Locate the cell with the specified text and output its (x, y) center coordinate. 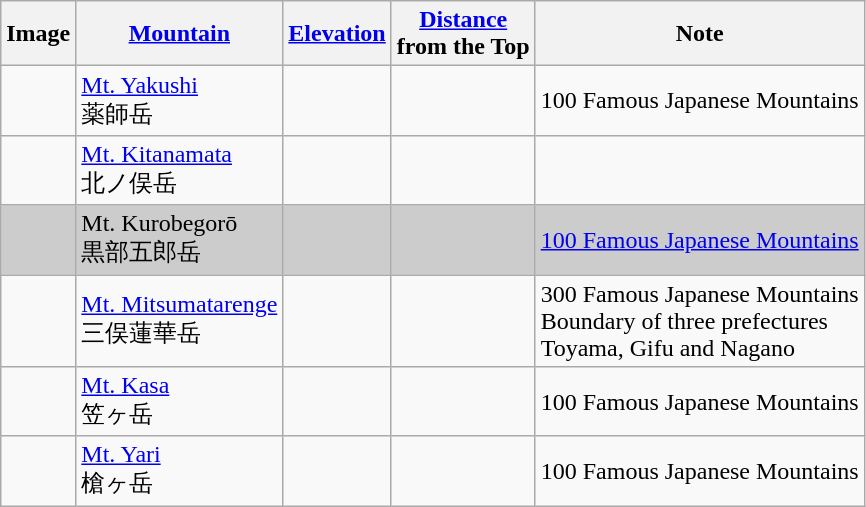
Image (38, 34)
Distancefrom the Top (463, 34)
Elevation (337, 34)
Mt. Yakushi薬師岳 (180, 101)
Mt. Mitsumatarenge三俣蓮華岳 (180, 320)
Mt. Kitanamata北ノ俣岳 (180, 170)
Note (700, 34)
Mountain (180, 34)
Mt. Kasa笠ヶ岳 (180, 402)
Mt. Kurobegorō黒部五郎岳 (180, 240)
300 Famous Japanese MountainsBoundary of three prefecturesToyama, Gifu and Nagano (700, 320)
Mt. Yari槍ヶ岳 (180, 471)
